Identify which cell holds the provided text, then report its (X, Y) central coordinate. 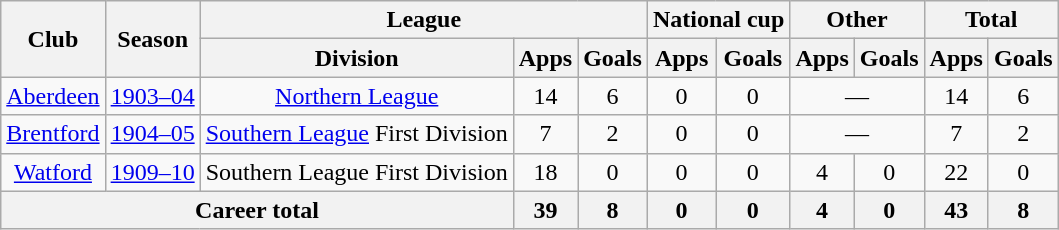
League (424, 20)
43 (956, 210)
Northern League (356, 96)
Brentford (53, 134)
Total (991, 20)
National cup (718, 20)
18 (545, 172)
22 (956, 172)
Club (53, 39)
Season (152, 39)
Watford (53, 172)
39 (545, 210)
1909–10 (152, 172)
Other (857, 20)
Aberdeen (53, 96)
1903–04 (152, 96)
1904–05 (152, 134)
Division (356, 58)
Career total (257, 210)
